Find where the given text appears and provide that cell's center as (X, Y) coordinate. 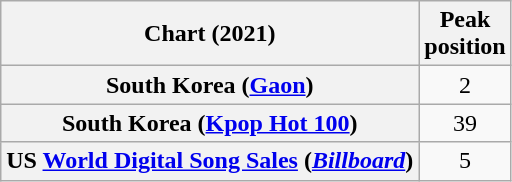
US World Digital Song Sales (Billboard) (210, 161)
39 (465, 123)
Chart (2021) (210, 34)
2 (465, 85)
Peakposition (465, 34)
South Korea (Kpop Hot 100) (210, 123)
South Korea (Gaon) (210, 85)
5 (465, 161)
